Output the [x, y] coordinate of the center of the cell containing the given text.  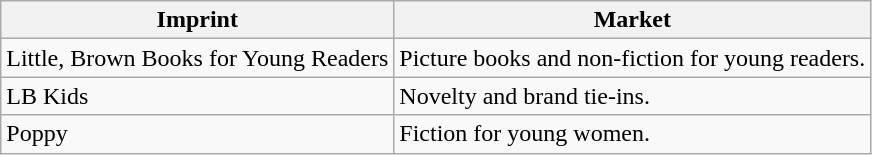
LB Kids [198, 96]
Imprint [198, 20]
Little, Brown Books for Young Readers [198, 58]
Picture books and non-fiction for young readers. [632, 58]
Fiction for young women. [632, 134]
Poppy [198, 134]
Market [632, 20]
Novelty and brand tie-ins. [632, 96]
